Extract the (x, y) coordinate from the center of the cell holding the provided text.  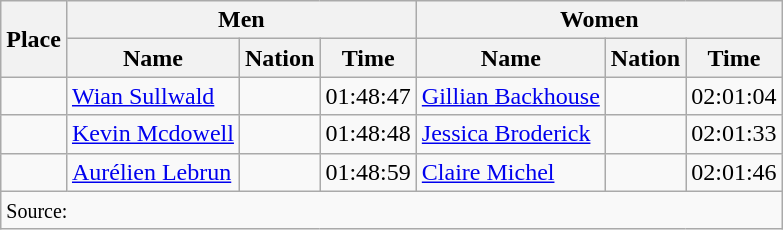
Men (241, 20)
02:01:46 (734, 172)
Gillian Backhouse (510, 96)
01:48:48 (368, 134)
Kevin Mcdowell (152, 134)
Source: (392, 210)
02:01:04 (734, 96)
Aurélien Lebrun (152, 172)
Women (599, 20)
01:48:47 (368, 96)
Place (34, 39)
01:48:59 (368, 172)
Claire Michel (510, 172)
Jessica Broderick (510, 134)
Wian Sullwald (152, 96)
02:01:33 (734, 134)
